Determine the (X, Y) coordinate at the center of the cell enclosing the given text.  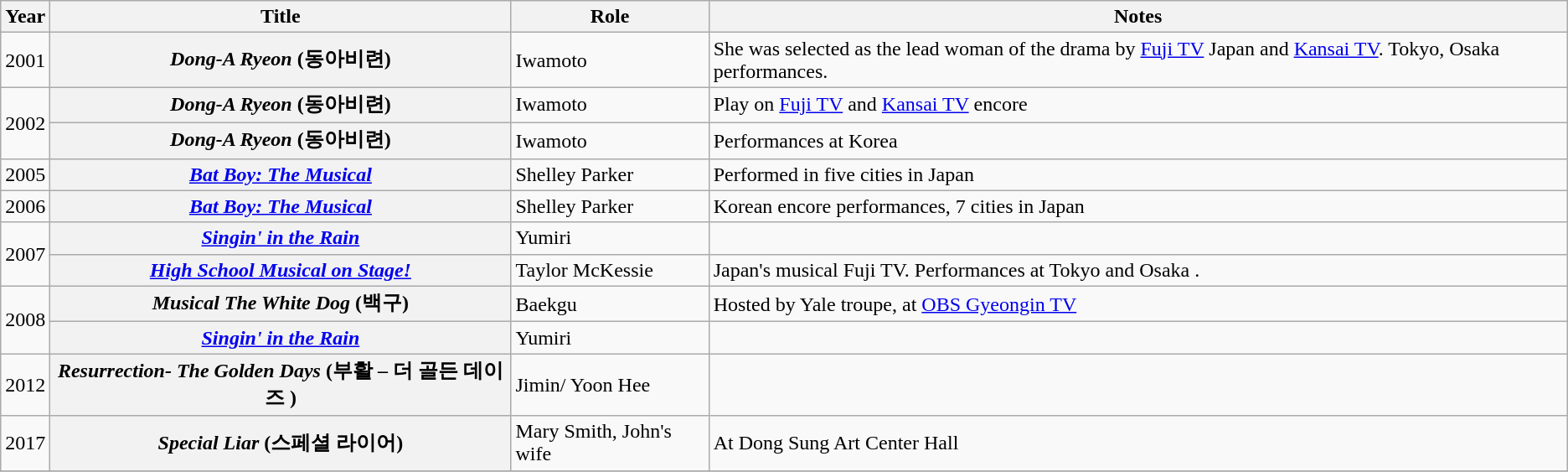
Baekgu (610, 303)
High School Musical on Stage! (281, 270)
Special Liar (스페셜 라이어) (281, 443)
Taylor McKessie (610, 270)
Role (610, 17)
Jimin/ Yoon Hee (610, 385)
2001 (25, 60)
2012 (25, 385)
Performed in five cities in Japan (1137, 174)
At Dong Sung Art Center Hall (1137, 443)
Performances at Korea (1137, 141)
2002 (25, 122)
2006 (25, 206)
2017 (25, 443)
Resurrection- The Golden Days (부활 – 더 골든 데이즈 ) (281, 385)
2007 (25, 254)
Title (281, 17)
Korean encore performances, 7 cities in Japan (1137, 206)
Mary Smith, John's wife (610, 443)
2005 (25, 174)
Play on Fuji TV and Kansai TV encore (1137, 106)
Japan's musical Fuji TV. Performances at Tokyo and Osaka . (1137, 270)
She was selected as the lead woman of the drama by Fuji TV Japan and Kansai TV. Tokyo, Osaka performances. (1137, 60)
2008 (25, 320)
Notes (1137, 17)
Year (25, 17)
Hosted by Yale troupe, at OBS Gyeongin TV (1137, 303)
Musical The White Dog (백구) (281, 303)
